Determine the (X, Y) coordinate at the center of the cell enclosing the given text.  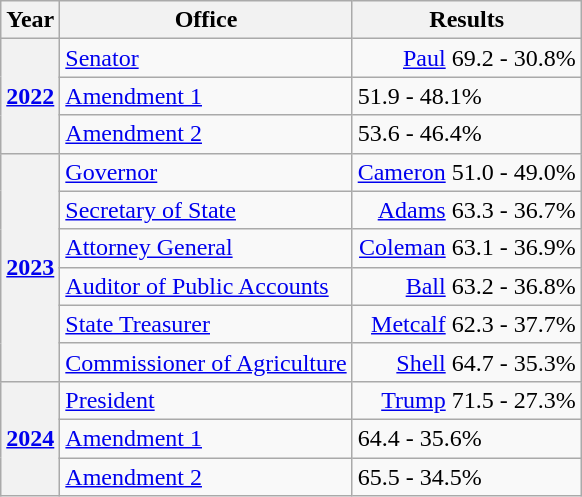
2023 (30, 267)
Trump 71.5 - 27.3% (466, 400)
Adams 63.3 - 36.7% (466, 210)
President (206, 400)
53.6 - 46.4% (466, 134)
Shell 64.7 - 35.3% (466, 362)
Office (206, 20)
51.9 - 48.1% (466, 96)
Attorney General (206, 248)
State Treasurer (206, 324)
Paul 69.2 - 30.8% (466, 58)
Secretary of State (206, 210)
Coleman 63.1 - 36.9% (466, 248)
Year (30, 20)
65.5 - 34.5% (466, 477)
Ball 63.2 - 36.8% (466, 286)
2024 (30, 438)
Governor (206, 172)
Senator (206, 58)
64.4 - 35.6% (466, 438)
Results (466, 20)
Metcalf 62.3 - 37.7% (466, 324)
Commissioner of Agriculture (206, 362)
2022 (30, 96)
Auditor of Public Accounts (206, 286)
Cameron 51.0 - 49.0% (466, 172)
